Identify which cell holds the provided text, then report its [X, Y] central coordinate. 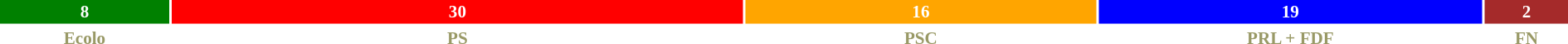
2 [1527, 12]
16 [921, 12]
19 [1291, 12]
30 [458, 12]
8 [85, 12]
